Search for the cell housing the specified text and yield its [x, y] center coordinate. 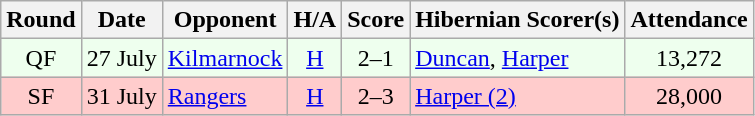
Duncan, Harper [518, 58]
QF [41, 58]
28,000 [689, 96]
Attendance [689, 20]
Round [41, 20]
Harper (2) [518, 96]
Rangers [225, 96]
27 July [122, 58]
13,272 [689, 58]
31 July [122, 96]
Opponent [225, 20]
Date [122, 20]
2–3 [376, 96]
H/A [315, 20]
SF [41, 96]
2–1 [376, 58]
Kilmarnock [225, 58]
Hibernian Scorer(s) [518, 20]
Score [376, 20]
